Identify which cell holds the provided text, then report its [x, y] central coordinate. 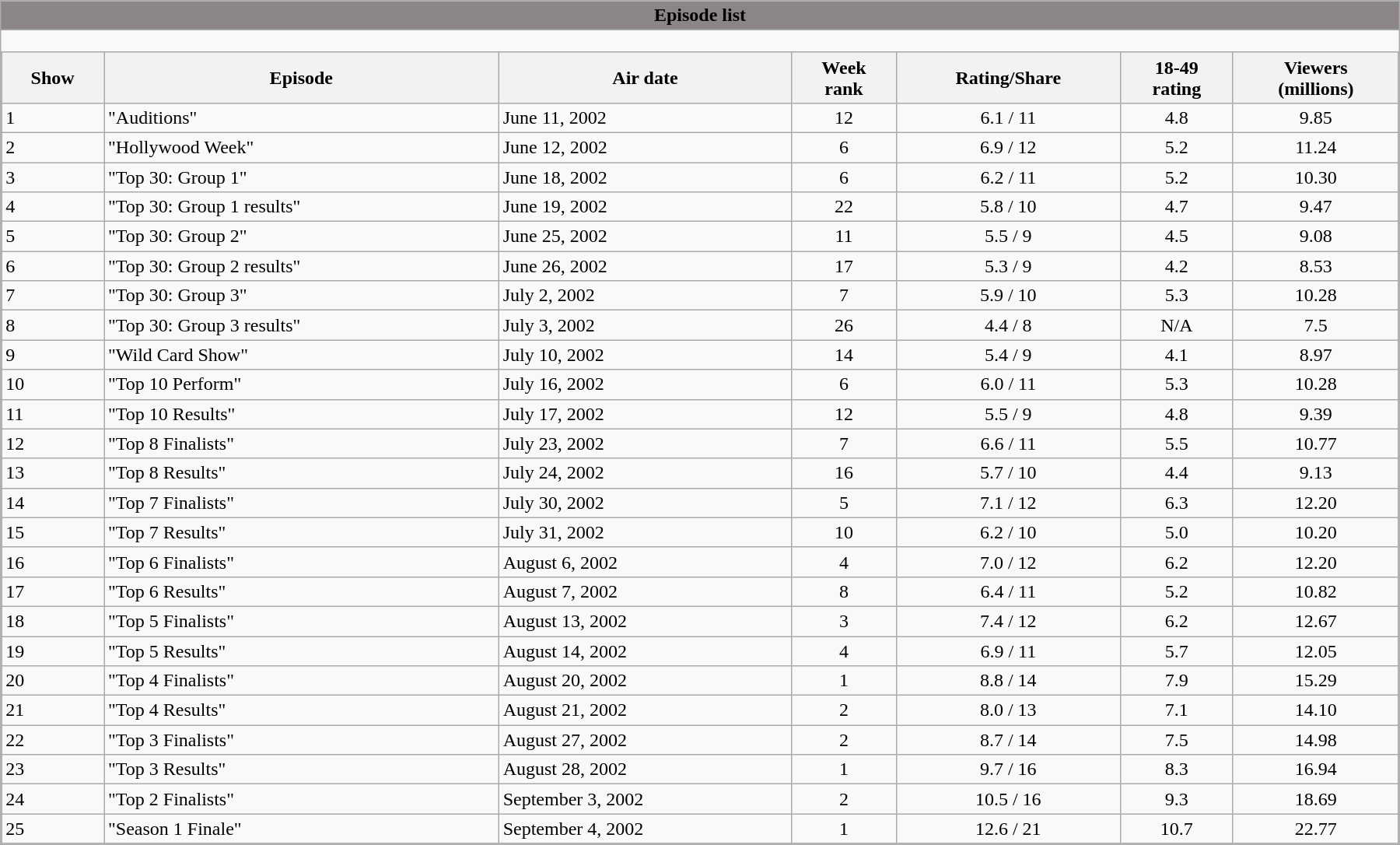
7.0 / 12 [1008, 562]
6.2 / 10 [1008, 532]
"Top 3 Finalists" [302, 740]
8.97 [1316, 355]
10.82 [1316, 591]
"Top 30: Group 1" [302, 177]
8.0 / 13 [1008, 710]
18.69 [1316, 799]
8.8 / 14 [1008, 681]
August 27, 2002 [646, 740]
Viewers(millions) [1316, 78]
"Auditions" [302, 117]
6.3 [1176, 503]
September 4, 2002 [646, 829]
7.1 [1176, 710]
12.05 [1316, 651]
6.9 / 11 [1008, 651]
4.5 [1176, 237]
"Top 6 Results" [302, 591]
Weekrank [844, 78]
August 6, 2002 [646, 562]
6.0 / 11 [1008, 384]
July 31, 2002 [646, 532]
22.77 [1316, 829]
"Top 30: Group 2" [302, 237]
August 14, 2002 [646, 651]
5.7 [1176, 651]
10.20 [1316, 532]
September 3, 2002 [646, 799]
August 28, 2002 [646, 770]
July 24, 2002 [646, 473]
"Top 30: Group 1 results" [302, 207]
"Top 30: Group 3" [302, 296]
June 19, 2002 [646, 207]
16.94 [1316, 770]
18 [53, 621]
"Top 30: Group 2 results" [302, 266]
Rating/Share [1008, 78]
"Top 6 Finalists" [302, 562]
14.10 [1316, 710]
10.5 / 16 [1008, 799]
9.13 [1316, 473]
"Top 10 Results" [302, 414]
13 [53, 473]
"Top 10 Perform" [302, 384]
10.30 [1316, 177]
"Top 3 Results" [302, 770]
June 25, 2002 [646, 237]
12.6 / 21 [1008, 829]
9.7 / 16 [1008, 770]
"Top 5 Results" [302, 651]
June 18, 2002 [646, 177]
July 30, 2002 [646, 503]
Air date [646, 78]
25 [53, 829]
4.2 [1176, 266]
Show [53, 78]
11.24 [1316, 147]
9.08 [1316, 237]
24 [53, 799]
5.9 / 10 [1008, 296]
6.4 / 11 [1008, 591]
6.6 / 11 [1008, 444]
"Top 4 Results" [302, 710]
7.4 / 12 [1008, 621]
5.3 / 9 [1008, 266]
Episode [302, 78]
10.77 [1316, 444]
"Top 8 Results" [302, 473]
July 17, 2002 [646, 414]
June 26, 2002 [646, 266]
5.8 / 10 [1008, 207]
6.1 / 11 [1008, 117]
August 7, 2002 [646, 591]
Episode list [700, 16]
5.7 / 10 [1008, 473]
N/A [1176, 325]
10.7 [1176, 829]
8.53 [1316, 266]
4.4 / 8 [1008, 325]
9.85 [1316, 117]
"Top 7 Finalists" [302, 503]
July 16, 2002 [646, 384]
"Top 8 Finalists" [302, 444]
July 10, 2002 [646, 355]
"Top 5 Finalists" [302, 621]
June 12, 2002 [646, 147]
"Hollywood Week" [302, 147]
6.2 / 11 [1008, 177]
5.0 [1176, 532]
4.1 [1176, 355]
18-49 rating [1176, 78]
4.4 [1176, 473]
July 3, 2002 [646, 325]
August 21, 2002 [646, 710]
23 [53, 770]
4.7 [1176, 207]
12.67 [1316, 621]
7.9 [1176, 681]
6.9 / 12 [1008, 147]
9 [53, 355]
"Season 1 Finale" [302, 829]
July 23, 2002 [646, 444]
8.3 [1176, 770]
9.47 [1316, 207]
20 [53, 681]
14.98 [1316, 740]
15.29 [1316, 681]
July 2, 2002 [646, 296]
August 20, 2002 [646, 681]
"Top 30: Group 3 results" [302, 325]
5.5 [1176, 444]
15 [53, 532]
5.4 / 9 [1008, 355]
8.7 / 14 [1008, 740]
9.39 [1316, 414]
"Top 7 Results" [302, 532]
August 13, 2002 [646, 621]
9.3 [1176, 799]
7.1 / 12 [1008, 503]
19 [53, 651]
"Top 4 Finalists" [302, 681]
26 [844, 325]
"Top 2 Finalists" [302, 799]
"Wild Card Show" [302, 355]
21 [53, 710]
June 11, 2002 [646, 117]
